Detect which cell encompasses the target text, then output its [X, Y] center coordinate. 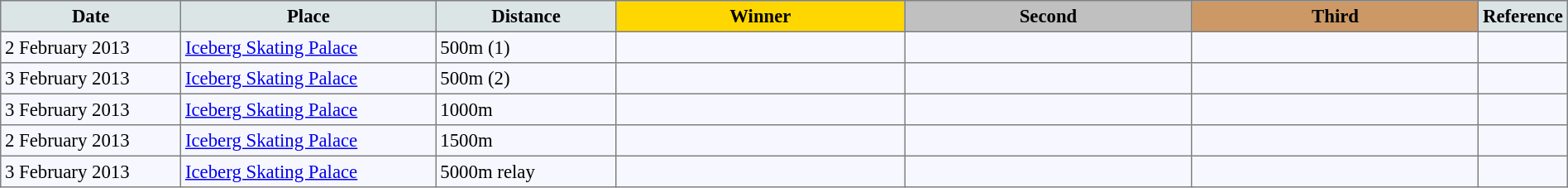
Third [1335, 17]
Reference [1523, 17]
Date [91, 17]
Place [308, 17]
500m (2) [526, 79]
1000m [526, 109]
500m (1) [526, 47]
5000m relay [526, 171]
1500m [526, 141]
Second [1049, 17]
Distance [526, 17]
Winner [760, 17]
